Output the [X, Y] coordinate of the center of the cell containing the given text.  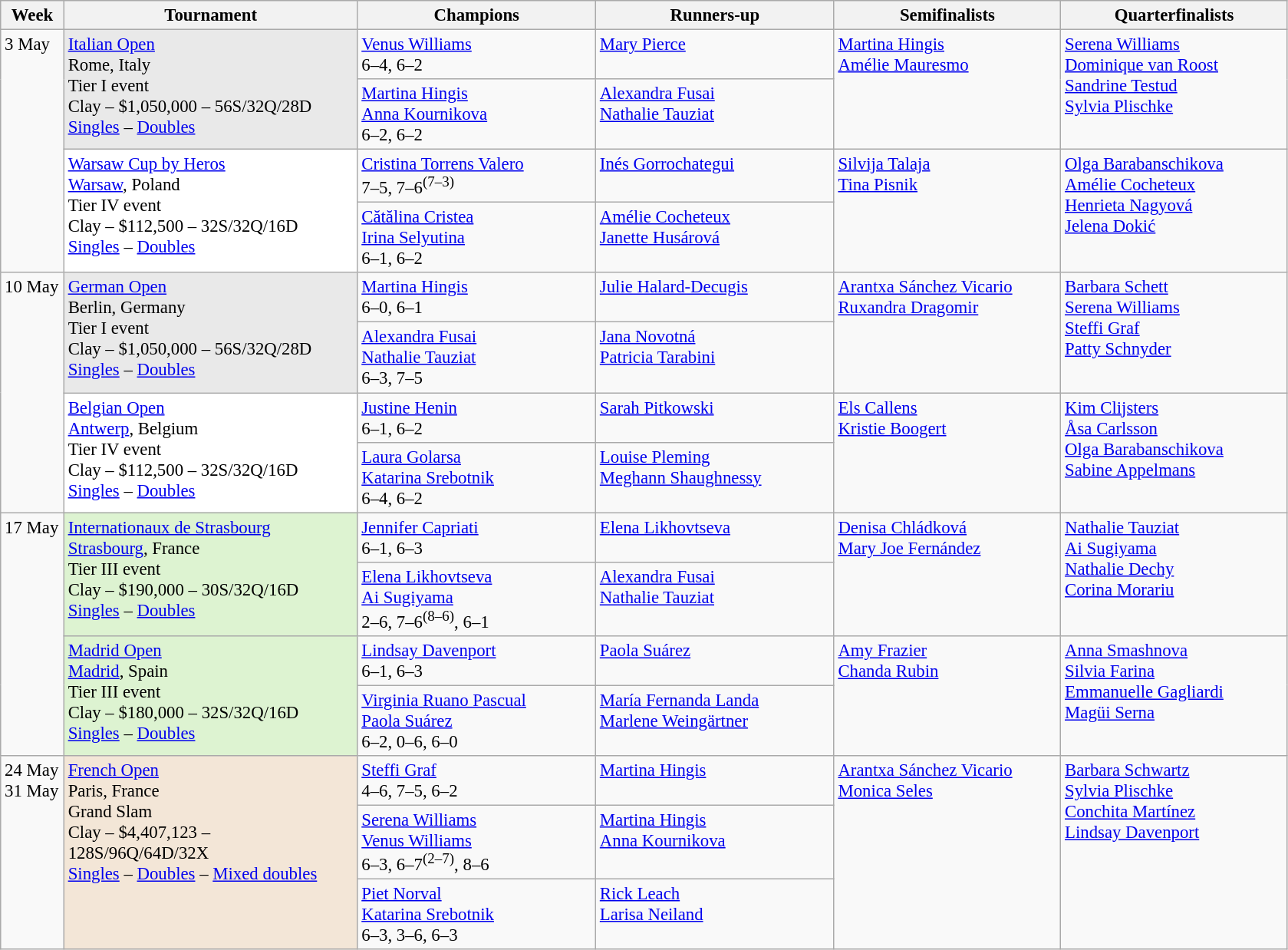
Nathalie Tauziat Ai Sugiyama Nathalie Dechy Corina Morariu [1174, 574]
Week [32, 15]
Martina Hingis Amélie Mauresmo [947, 90]
Steffi Graf 4–6, 7–5, 6–2 [477, 781]
Alexandra Fusai Nathalie Tauziat6–3, 7–5 [477, 358]
Rick Leach Larisa Neiland [715, 915]
Martina Hingis Anna Kournikova [715, 842]
Serena Williams Venus Williams6–3, 6–7(2–7), 8–6 [477, 842]
Quarterfinalists [1174, 15]
Amélie Cocheteux Janette Husárová [715, 238]
Kim Clijsters Åsa Carlsson Olga Barabanschikova Sabine Appelmans [1174, 453]
Martina Hingis 6–0, 6–1 [477, 298]
Laura Golarsa Katarina Srebotnik6–4, 6–2 [477, 477]
Louise Pleming Meghann Shaughnessy [715, 477]
Arantxa Sánchez Vicario Ruxandra Dragomir [947, 333]
Barbara Schett Serena Williams Steffi Graf Patty Schnyder [1174, 333]
Silvija Talaja Tina Pisnik [947, 212]
24 May31 May [32, 853]
Amy Frazier Chanda Rubin [947, 696]
Belgian Open Antwerp, Belgium Tier IV event Clay – $112,500 – 32S/32Q/16DSingles – Doubles [210, 453]
Jana Novotná Patricia Tarabini [715, 358]
Piet Norval Katarina Srebotnik6–3, 3–6, 6–3 [477, 915]
Cristina Torrens Valero 7–5, 7–6(7–3) [477, 176]
Serena Williams Dominique van Roost Sandrine Testud Sylvia Plischke [1174, 90]
Denisa Chládková Mary Joe Fernández [947, 574]
3 May [32, 152]
Madrid Open Madrid, Spain Tier III event Clay – $180,000 – 32S/32Q/16DSingles – Doubles [210, 696]
Anna Smashnova Silvia Farina Emmanuelle Gagliardi Magüi Serna [1174, 696]
Olga Barabanschikova Amélie Cocheteux Henrieta Nagyová Jelena Dokić [1174, 212]
María Fernanda Landa Marlene Weingärtner [715, 721]
Internationaux de Strasbourg Strasbourg, France Tier III event Clay – $190,000 – 30S/32Q/16DSingles – Doubles [210, 574]
Arantxa Sánchez Vicario Monica Seles [947, 853]
Inés Gorrochategui [715, 176]
Tournament [210, 15]
Venus Williams 6–4, 6–2 [477, 55]
Sarah Pitkowski [715, 417]
Semifinalists [947, 15]
Champions [477, 15]
Elena Likhovtseva [715, 537]
Jennifer Capriati 6–1, 6–3 [477, 537]
Cătălina Cristea Irina Selyutina6–1, 6–2 [477, 238]
10 May [32, 393]
Martina Hingis Anna Kournikova6–2, 6–2 [477, 114]
17 May [32, 634]
Julie Halard-Decugis [715, 298]
Paola Suárez [715, 661]
Italian Open Rome, Italy Tier I event Clay – $1,050,000 – 56S/32Q/28DSingles – Doubles [210, 90]
German Open Berlin, Germany Tier I event Clay – $1,050,000 – 56S/32Q/28DSingles – Doubles [210, 333]
Virginia Ruano Pascual Paola Suárez6–2, 0–6, 6–0 [477, 721]
French Open Paris, France Grand SlamClay – $4,407,123 – 128S/96Q/64D/32XSingles – Doubles – Mixed doubles [210, 853]
Martina Hingis [715, 781]
Runners-up [715, 15]
Mary Pierce [715, 55]
Justine Henin 6–1, 6–2 [477, 417]
Warsaw Cup by Heros Warsaw, Poland Tier IV event Clay – $112,500 – 32S/32Q/16DSingles – Doubles [210, 212]
Lindsay Davenport 6–1, 6–3 [477, 661]
Barbara Schwartz Sylvia Plischke Conchita Martínez Lindsay Davenport [1174, 853]
Elena Likhovtseva Ai Sugiyama2–6, 7–6(8–6), 6–1 [477, 599]
Els Callens Kristie Boogert [947, 453]
